Return the [x, y] coordinate for the center point of the cell that contains the specified text.  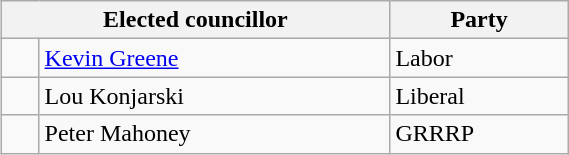
Elected councillor [196, 20]
Party [479, 20]
Kevin Greene [214, 58]
Lou Konjarski [214, 96]
Liberal [479, 96]
GRRRP [479, 134]
Peter Mahoney [214, 134]
Labor [479, 58]
